Output the [x, y] coordinate of the center of the cell containing the given text.  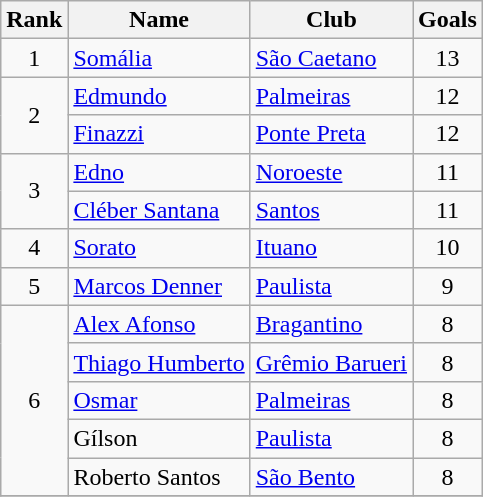
Alex Afonso [159, 324]
5 [34, 286]
Cléber Santana [159, 210]
São Caetano [331, 58]
Somália [159, 58]
Thiago Humberto [159, 362]
Edmundo [159, 96]
13 [448, 58]
3 [34, 191]
Osmar [159, 400]
Roberto Santos [159, 477]
Gílson [159, 438]
2 [34, 115]
4 [34, 248]
São Bento [331, 477]
Edno [159, 172]
Santos [331, 210]
10 [448, 248]
Marcos Denner [159, 286]
Finazzi [159, 134]
Noroeste [331, 172]
Goals [448, 20]
Ituano [331, 248]
Rank [34, 20]
Club [331, 20]
Grêmio Barueri [331, 362]
Sorato [159, 248]
Bragantino [331, 324]
1 [34, 58]
6 [34, 400]
Name [159, 20]
9 [448, 286]
Ponte Preta [331, 134]
